Identify which cell holds the provided text, then report its (X, Y) central coordinate. 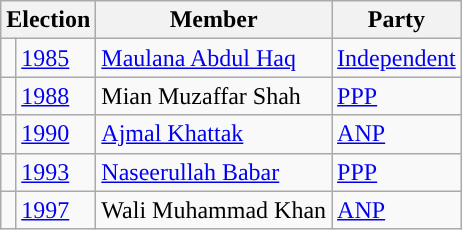
Independent (397, 58)
1990 (56, 134)
1985 (56, 58)
Ajmal Khattak (214, 134)
Naseerullah Babar (214, 172)
Party (397, 20)
Election (48, 20)
Maulana Abdul Haq (214, 58)
1988 (56, 96)
1993 (56, 172)
Wali Muhammad Khan (214, 210)
Member (214, 20)
Mian Muzaffar Shah (214, 96)
1997 (56, 210)
